Detect which cell encompasses the target text, then output its [x, y] center coordinate. 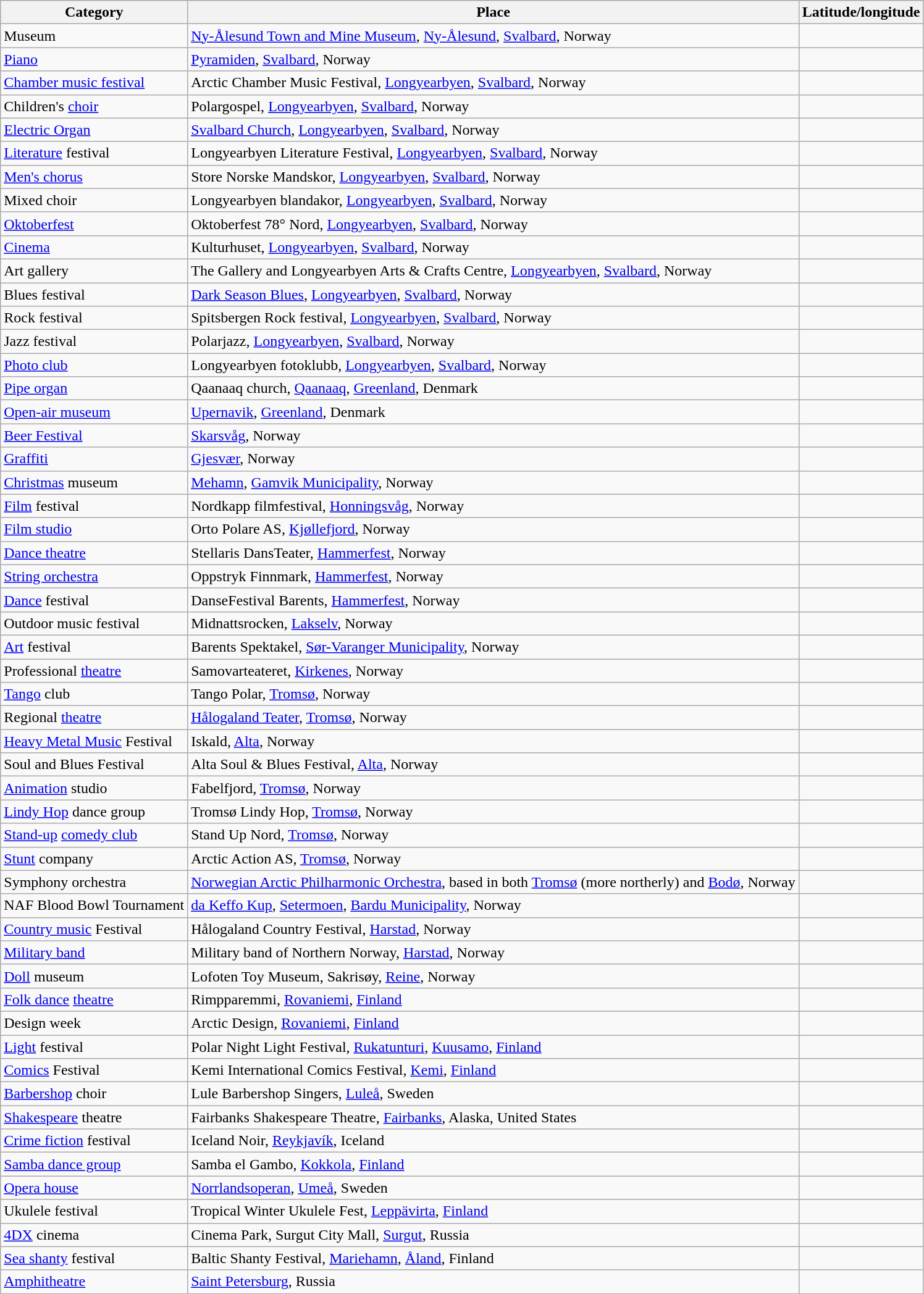
Nordkapp filmfestival, Honningsvåg, Norway [493, 506]
Tango Polar, Tromsø, Norway [493, 694]
Samba dance group [94, 1164]
Stellaris DansTeater, Hammerfest, Norway [493, 553]
Crime fiction festival [94, 1141]
Professional theatre [94, 670]
Doll museum [94, 976]
Polarjazz, Longyearbyen, Svalbard, Norway [493, 342]
Tango club [94, 694]
Qaanaaq church, Qaanaaq, Greenland, Denmark [493, 389]
Fabelfjord, Tromsø, Norway [493, 788]
Military band of Northern Norway, Harstad, Norway [493, 952]
Arctic Chamber Music Festival, Longyearbyen, Svalbard, Norway [493, 83]
Svalbard Church, Longyearbyen, Svalbard, Norway [493, 130]
Spitsbergen Rock festival, Longyearbyen, Svalbard, Norway [493, 318]
Beer Festival [94, 435]
Ukulele festival [94, 1211]
Norrlandsoperan, Umeå, Sweden [493, 1188]
Polar Night Light Festival, Rukatunturi, Kuusamo, Finland [493, 1047]
Shakespeare theatre [94, 1117]
Oktoberfest 78° Nord, Longyearbyen, Svalbard, Norway [493, 224]
Mixed choir [94, 200]
Lule Barbershop Singers, Luleå, Sweden [493, 1094]
Soul and Blues Festival [94, 765]
Military band [94, 952]
Gjesvær, Norway [493, 459]
Stunt company [94, 859]
Graffiti [94, 459]
Store Norske Mandskor, Longyearbyen, Svalbard, Norway [493, 177]
Barbershop choir [94, 1094]
Polargospel, Longyearbyen, Svalbard, Norway [493, 106]
Tropical Winter Ukulele Fest, Leppävirta, Finland [493, 1211]
Men's chorus [94, 177]
Comics Festival [94, 1070]
Saint Petersburg, Russia [493, 1282]
Barents Spektakel, Sør-Varanger Municipality, Norway [493, 647]
Dance festival [94, 600]
Iskald, Alta, Norway [493, 741]
Kemi International Comics Festival, Kemi, Finland [493, 1070]
Country music Festival [94, 929]
Pipe organ [94, 389]
Lofoten Toy Museum, Sakrisøy, Reine, Norway [493, 976]
NAF Blood Bowl Tournament [94, 905]
Orto Polare AS, Kjøllefjord, Norway [493, 529]
Literature festival [94, 153]
Stand-up comedy club [94, 835]
Mehamn, Gamvik Municipality, Norway [493, 482]
Art gallery [94, 271]
Norwegian Arctic Philharmonic Orchestra, based in both Tromsø (more northerly) and Bodø, Norway [493, 882]
Samba el Gambo, Kokkola, Finland [493, 1164]
Latitude/longitude [861, 12]
Longyearbyen blandakor, Longyearbyen, Svalbard, Norway [493, 200]
Christmas museum [94, 482]
Regional theatre [94, 718]
Lindy Hop dance group [94, 812]
Iceland Noir, Reykjavík, Iceland [493, 1141]
Pyramiden, Svalbard, Norway [493, 59]
da Keffo Kup, Setermoen, Bardu Municipality, Norway [493, 905]
Animation studio [94, 788]
Electric Organ [94, 130]
Folk dance theatre [94, 999]
Chamber music festival [94, 83]
Longyearbyen Literature Festival, Longyearbyen, Svalbard, Norway [493, 153]
Alta Soul & Blues Festival, Alta, Norway [493, 765]
Oktoberfest [94, 224]
Art festival [94, 647]
Open-air museum [94, 412]
Midnattsrocken, Lakselv, Norway [493, 623]
String orchestra [94, 576]
Baltic Shanty Festival, Mariehamn, Åland, Finland [493, 1258]
Tromsø Lindy Hop, Tromsø, Norway [493, 812]
Fairbanks Shakespeare Theatre, Fairbanks, Alaska, United States [493, 1117]
Photo club [94, 365]
Amphitheatre [94, 1282]
Arctic Design, Rovaniemi, Finland [493, 1023]
Hålogaland Country Festival, Harstad, Norway [493, 929]
Piano [94, 59]
4DX cinema [94, 1235]
Place [493, 12]
Jazz festival [94, 342]
Outdoor music festival [94, 623]
Kulturhuset, Longyearbyen, Svalbard, Norway [493, 247]
Museum [94, 36]
Opera house [94, 1188]
Rock festival [94, 318]
Longyearbyen fotoklubb, Longyearbyen, Svalbard, Norway [493, 365]
Oppstryk Finnmark, Hammerfest, Norway [493, 576]
Dance theatre [94, 553]
Category [94, 12]
Children's choir [94, 106]
Rimpparemmi, Rovaniemi, Finland [493, 999]
Design week [94, 1023]
Skarsvåg, Norway [493, 435]
The Gallery and Longyearbyen Arts & Crafts Centre, Longyearbyen, Svalbard, Norway [493, 271]
Upernavik, Greenland, Denmark [493, 412]
Cinema Park, Surgut City Mall, Surgut, Russia [493, 1235]
Sea shanty festival [94, 1258]
Cinema [94, 247]
Hålogaland Teater, Tromsø, Norway [493, 718]
Arctic Action AS, Tromsø, Norway [493, 859]
Film festival [94, 506]
Blues festival [94, 295]
Light festival [94, 1047]
Heavy Metal Music Festival [94, 741]
Stand Up Nord, Tromsø, Norway [493, 835]
Symphony orchestra [94, 882]
DanseFestival Barents, Hammerfest, Norway [493, 600]
Samovarteateret, Kirkenes, Norway [493, 670]
Ny-Ålesund Town and Mine Museum, Ny-Ålesund, Svalbard, Norway [493, 36]
Film studio [94, 529]
Dark Season Blues, Longyearbyen, Svalbard, Norway [493, 295]
